Detect which cell encompasses the target text, then output its (x, y) center coordinate. 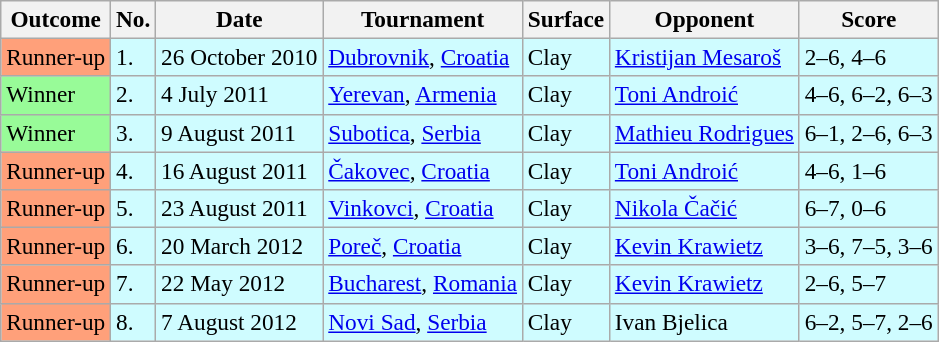
9 August 2011 (240, 133)
Subotica, Serbia (423, 133)
Poreč, Croatia (423, 246)
Tournament (423, 19)
22 May 2012 (240, 284)
Dubrovnik, Croatia (423, 57)
4. (134, 170)
26 October 2010 (240, 57)
5. (134, 208)
Ivan Bjelica (704, 322)
3–6, 7–5, 3–6 (868, 246)
7 August 2012 (240, 322)
8. (134, 322)
Bucharest, Romania (423, 284)
6–1, 2–6, 6–3 (868, 133)
6–7, 0–6 (868, 208)
16 August 2011 (240, 170)
No. (134, 19)
Vinkovci, Croatia (423, 208)
7. (134, 284)
Score (868, 19)
4–6, 1–6 (868, 170)
4–6, 6–2, 6–3 (868, 95)
20 March 2012 (240, 246)
Novi Sad, Serbia (423, 322)
Mathieu Rodrigues (704, 133)
Čakovec, Croatia (423, 170)
3. (134, 133)
2–6, 5–7 (868, 284)
23 August 2011 (240, 208)
2–6, 4–6 (868, 57)
Surface (566, 19)
6–2, 5–7, 2–6 (868, 322)
2. (134, 95)
Yerevan, Armenia (423, 95)
4 July 2011 (240, 95)
6. (134, 246)
1. (134, 57)
Outcome (56, 19)
Kristijan Mesaroš (704, 57)
Opponent (704, 19)
Date (240, 19)
Nikola Čačić (704, 208)
